Return [X, Y] of the center of cell containing provided text 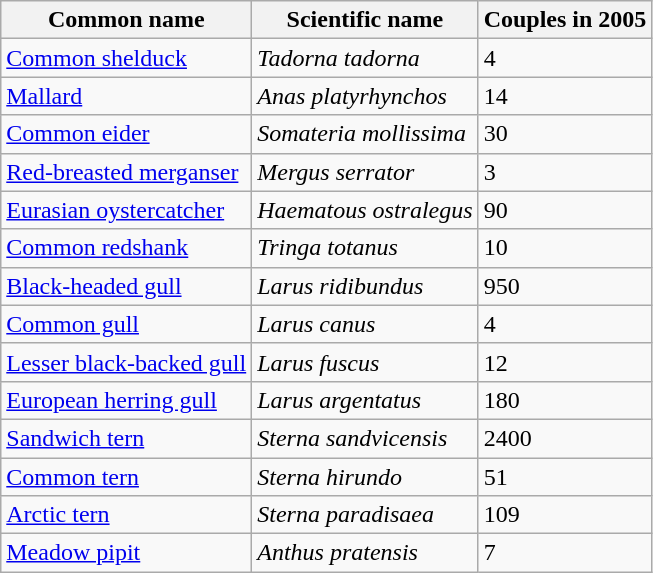
Arctic tern [126, 515]
Haematous ostralegus [365, 210]
Red-breasted merganser [126, 172]
14 [565, 96]
Larus argentatus [365, 400]
Meadow pipit [126, 553]
Sterna hirundo [365, 477]
Anthus pratensis [365, 553]
Common eider [126, 134]
Sterna sandvicensis [365, 438]
Larus fuscus [365, 362]
180 [565, 400]
Mallard [126, 96]
10 [565, 248]
109 [565, 515]
7 [565, 553]
Couples in 2005 [565, 20]
Larus ridibundus [365, 286]
Mergus serrator [365, 172]
Eurasian oystercatcher [126, 210]
Sterna paradisaea [365, 515]
Common gull [126, 324]
950 [565, 286]
Lesser black-backed gull [126, 362]
Larus canus [365, 324]
90 [565, 210]
Tringa totanus [365, 248]
Anas platyrhynchos [365, 96]
Common tern [126, 477]
Scientific name [365, 20]
51 [565, 477]
Sandwich tern [126, 438]
2400 [565, 438]
Tadorna tadorna [365, 58]
Common name [126, 20]
12 [565, 362]
3 [565, 172]
Common redshank [126, 248]
Somateria mollissima [365, 134]
30 [565, 134]
Common shelduck [126, 58]
Black-headed gull [126, 286]
European herring gull [126, 400]
